For the text-containing cell, return its midpoint in (X, Y) coordinate format. 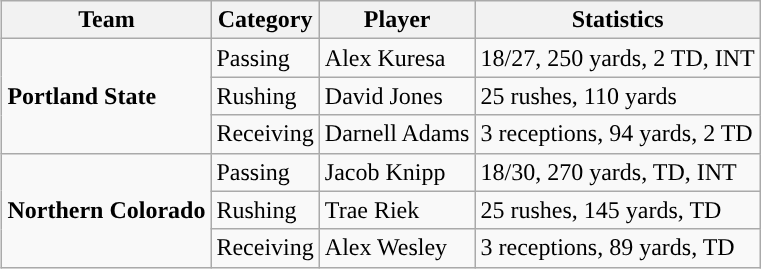
Jacob Knipp (397, 172)
Team (106, 20)
Portland State (106, 96)
Player (397, 20)
Northern Colorado (106, 210)
18/27, 250 yards, 2 TD, INT (618, 58)
Trae Riek (397, 210)
25 rushes, 110 yards (618, 96)
Alex Kuresa (397, 58)
25 rushes, 145 yards, TD (618, 210)
3 receptions, 89 yards, TD (618, 248)
Statistics (618, 20)
3 receptions, 94 yards, 2 TD (618, 134)
Category (265, 20)
18/30, 270 yards, TD, INT (618, 172)
Alex Wesley (397, 248)
Darnell Adams (397, 134)
David Jones (397, 96)
